Pinpoint the cell where the given text exists, returning its (x, y) midpoint coordinate. 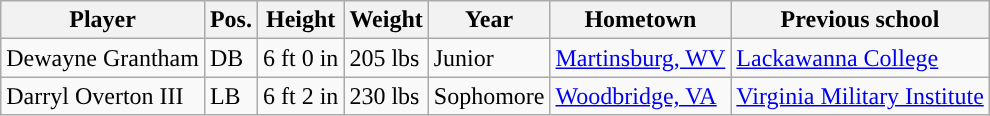
Lackawanna College (860, 58)
Martinsburg, WV (640, 58)
Sophomore (489, 96)
Junior (489, 58)
LB (230, 96)
Darryl Overton III (103, 96)
Pos. (230, 20)
Hometown (640, 20)
230 lbs (386, 96)
Player (103, 20)
205 lbs (386, 58)
Woodbridge, VA (640, 96)
6 ft 0 in (300, 58)
Year (489, 20)
Previous school (860, 20)
Virginia Military Institute (860, 96)
6 ft 2 in (300, 96)
Dewayne Grantham (103, 58)
Weight (386, 20)
DB (230, 58)
Height (300, 20)
